Identify which cell holds the provided text, then report its [x, y] central coordinate. 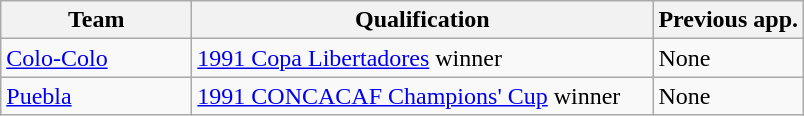
Team [96, 20]
1991 CONCACAF Champions' Cup winner [422, 96]
Previous app. [728, 20]
1991 Copa Libertadores winner [422, 58]
Puebla [96, 96]
Colo-Colo [96, 58]
Qualification [422, 20]
